For the text-containing cell, return its midpoint in (x, y) coordinate format. 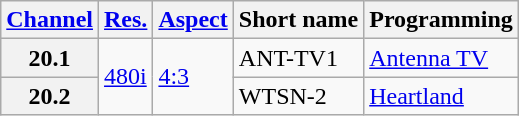
Programming (442, 20)
Aspect (193, 20)
WTSN-2 (298, 96)
Res. (126, 20)
ANT-TV1 (298, 58)
20.2 (50, 96)
20.1 (50, 58)
Antenna TV (442, 58)
480i (126, 77)
4:3 (193, 77)
Heartland (442, 96)
Short name (298, 20)
Channel (50, 20)
